Extract the [x, y] coordinate from the center of the cell holding the provided text.  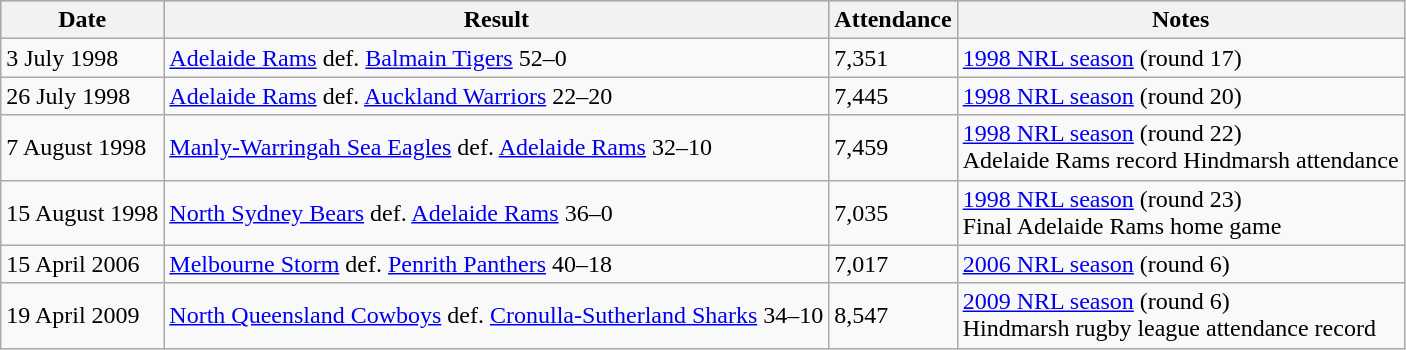
19 April 2009 [82, 316]
3 July 1998 [82, 58]
1998 NRL season (round 17) [1180, 58]
Date [82, 20]
1998 NRL season (round 23)Final Adelaide Rams home game [1180, 212]
Manly-Warringah Sea Eagles def. Adelaide Rams 32–10 [496, 148]
Result [496, 20]
Adelaide Rams def. Balmain Tigers 52–0 [496, 58]
7,035 [893, 212]
Notes [1180, 20]
North Queensland Cowboys def. Cronulla-Sutherland Sharks 34–10 [496, 316]
2006 NRL season (round 6) [1180, 264]
Melbourne Storm def. Penrith Panthers 40–18 [496, 264]
1998 NRL season (round 22)Adelaide Rams record Hindmarsh attendance [1180, 148]
7,459 [893, 148]
8,547 [893, 316]
15 April 2006 [82, 264]
7,017 [893, 264]
2009 NRL season (round 6)Hindmarsh rugby league attendance record [1180, 316]
7,351 [893, 58]
Adelaide Rams def. Auckland Warriors 22–20 [496, 96]
26 July 1998 [82, 96]
15 August 1998 [82, 212]
7,445 [893, 96]
1998 NRL season (round 20) [1180, 96]
North Sydney Bears def. Adelaide Rams 36–0 [496, 212]
Attendance [893, 20]
7 August 1998 [82, 148]
